Return [x, y] of the center of cell containing provided text 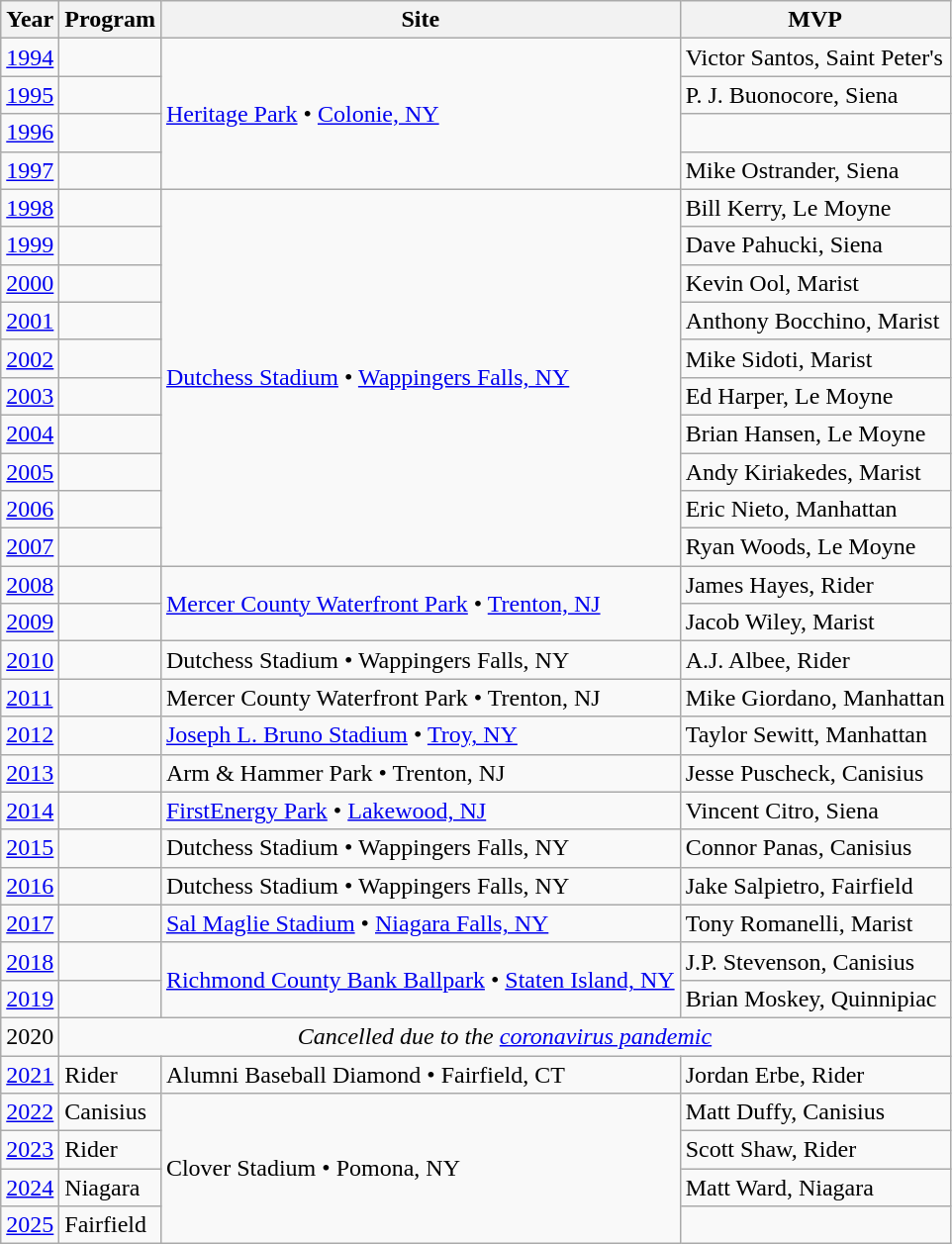
Andy Kiriakedes, Marist [815, 472]
Brian Hansen, Le Moyne [815, 433]
Matt Ward, Niagara [815, 1188]
Jacob Wiley, Marist [815, 622]
Taylor Sewitt, Manhattan [815, 735]
Victor Santos, Saint Peter's [815, 57]
2000 [30, 283]
2020 [30, 1036]
Ed Harper, Le Moyne [815, 396]
2016 [30, 886]
Cancelled due to the coronavirus pandemic [505, 1036]
Brian Moskey, Quinnipiac [815, 999]
Ryan Woods, Le Moyne [815, 547]
2024 [30, 1188]
2010 [30, 660]
Heritage Park • Colonie, NY [420, 114]
Jake Salpietro, Fairfield [815, 886]
Alumni Baseball Diamond • Fairfield, CT [420, 1074]
Niagara [111, 1188]
MVP [815, 20]
1998 [30, 208]
James Hayes, Rider [815, 585]
2013 [30, 773]
P. J. Buonocore, Siena [815, 95]
FirstEnergy Park • Lakewood, NJ [420, 811]
Clover Stadium • Pomona, NY [420, 1169]
Eric Nieto, Manhattan [815, 510]
2005 [30, 472]
1996 [30, 133]
Program [111, 20]
Mike Sidoti, Marist [815, 358]
2007 [30, 547]
2003 [30, 396]
2008 [30, 585]
Dave Pahucki, Siena [815, 245]
Richmond County Bank Ballpark • Staten Island, NY [420, 980]
2014 [30, 811]
Joseph L. Bruno Stadium • Troy, NY [420, 735]
2023 [30, 1150]
1997 [30, 170]
2025 [30, 1225]
Jesse Puscheck, Canisius [815, 773]
2001 [30, 321]
Arm & Hammer Park • Trenton, NJ [420, 773]
2002 [30, 358]
2021 [30, 1074]
Year [30, 20]
Vincent Citro, Siena [815, 811]
2022 [30, 1112]
2018 [30, 961]
A.J. Albee, Rider [815, 660]
Bill Kerry, Le Moyne [815, 208]
1994 [30, 57]
Mike Giordano, Manhattan [815, 698]
Scott Shaw, Rider [815, 1150]
Canisius [111, 1112]
Matt Duffy, Canisius [815, 1112]
2011 [30, 698]
Tony Romanelli, Marist [815, 923]
2009 [30, 622]
2015 [30, 848]
2017 [30, 923]
Mike Ostrander, Siena [815, 170]
2006 [30, 510]
Jordan Erbe, Rider [815, 1074]
Sal Maglie Stadium • Niagara Falls, NY [420, 923]
Site [420, 20]
Kevin Ool, Marist [815, 283]
Fairfield [111, 1225]
2004 [30, 433]
2012 [30, 735]
Anthony Bocchino, Marist [815, 321]
2019 [30, 999]
1999 [30, 245]
1995 [30, 95]
Connor Panas, Canisius [815, 848]
J.P. Stevenson, Canisius [815, 961]
